From the cell containing the given text, extract its center point as [X, Y] coordinate. 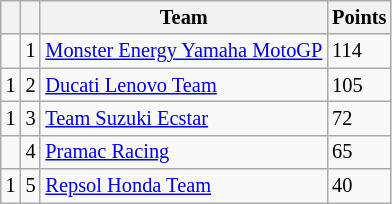
114 [359, 51]
40 [359, 186]
Ducati Lenovo Team [184, 85]
72 [359, 118]
Repsol Honda Team [184, 186]
Monster Energy Yamaha MotoGP [184, 51]
Team Suzuki Ecstar [184, 118]
Points [359, 17]
Team [184, 17]
Pramac Racing [184, 152]
4 [31, 152]
3 [31, 118]
5 [31, 186]
65 [359, 152]
105 [359, 85]
2 [31, 85]
